Return the [X, Y] coordinate for the center point of the cell that contains the specified text.  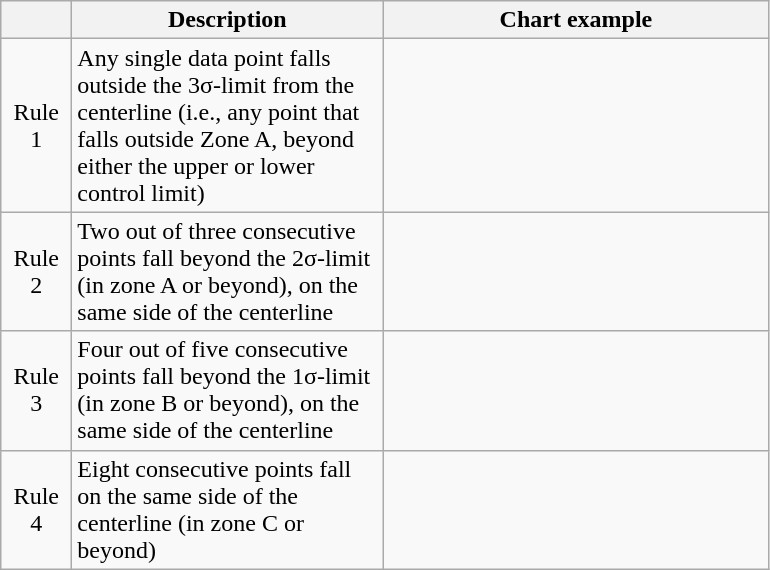
Rule 4 [36, 510]
Two out of three consecutive points fall beyond the 2σ-limit (in zone A or beyond), on the same side of the centerline [228, 272]
Eight consecutive points fall on the same side of the centerline (in zone C or beyond) [228, 510]
Four out of five consecutive points fall beyond the 1σ-limit (in zone B or beyond), on the same side of the centerline [228, 390]
Chart example [576, 20]
Rule 3 [36, 390]
Rule 1 [36, 126]
Description [228, 20]
Rule 2 [36, 272]
